Output the (X, Y) coordinate of the center of the cell containing the given text.  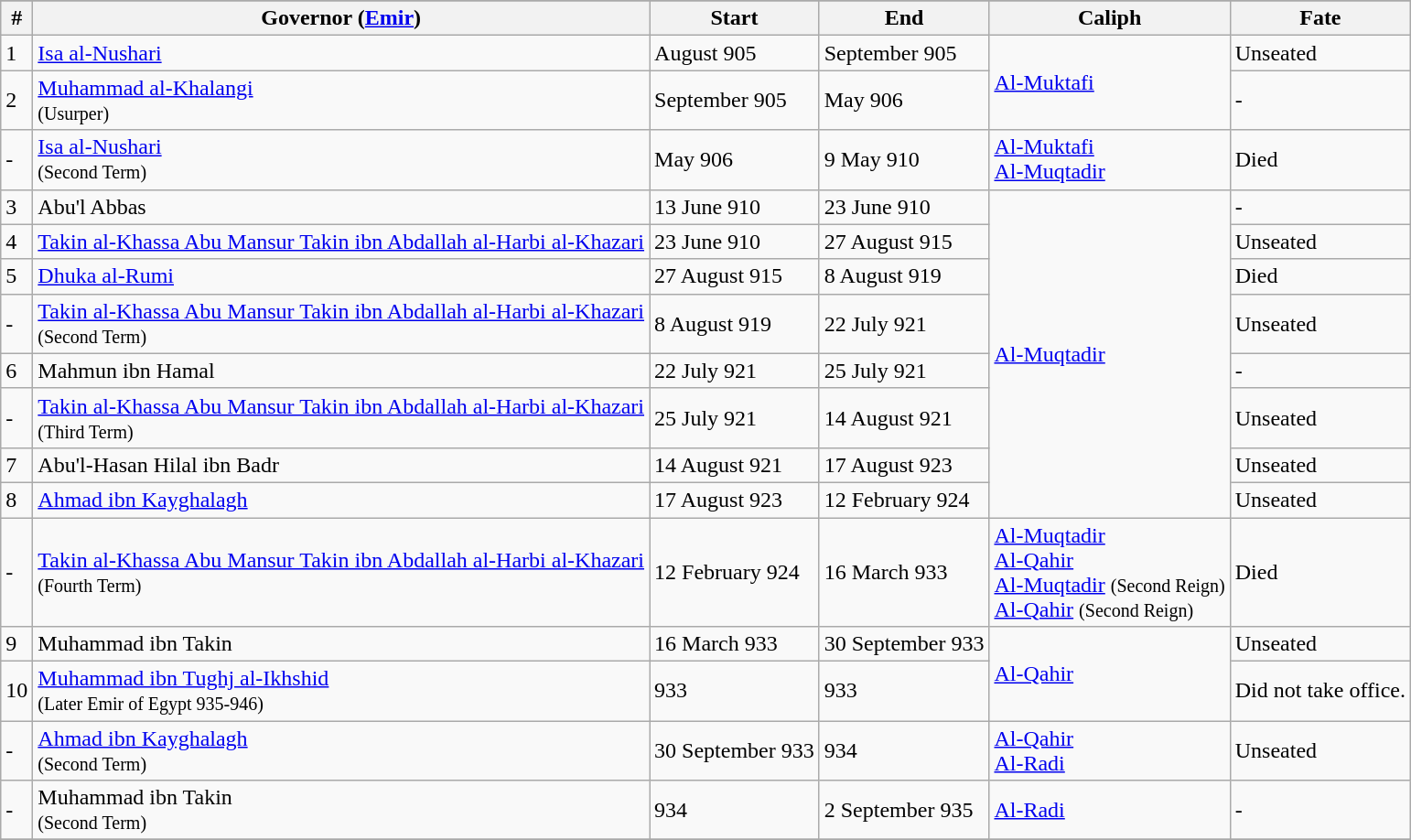
Caliph (1109, 18)
Mahmun ibn Hamal (341, 371)
Al-Muqtadir (1109, 353)
Did not take office. (1319, 692)
Al-QahirAl-Radi (1109, 750)
End (904, 18)
6 (16, 371)
Abu'l Abbas (341, 207)
7 (16, 465)
Ahmad ibn Kayghalagh (341, 500)
Muhammad ibn Takin (341, 644)
Al-Muktafi (1109, 82)
Ahmad ibn Kayghalagh(Second Term) (341, 750)
Dhuka al-Rumi (341, 276)
Muhammad ibn Tughj al-Ikhshid(Later Emir of Egypt 935-946) (341, 692)
8 (16, 500)
13 June 910 (735, 207)
# (16, 18)
4 (16, 242)
Start (735, 18)
August 905 (735, 53)
2 September 935 (904, 811)
10 (16, 692)
Fate (1319, 18)
Muhammad al-Khalangi(Usurper) (341, 101)
Isa al-Nushari (341, 53)
5 (16, 276)
2 (16, 101)
Takin al-Khassa Abu Mansur Takin ibn Abdallah al-Harbi al-Khazari(Second Term) (341, 324)
Takin al-Khassa Abu Mansur Takin ibn Abdallah al-Harbi al-Khazari (341, 242)
9 (16, 644)
3 (16, 207)
Takin al-Khassa Abu Mansur Takin ibn Abdallah al-Harbi al-Khazari(Fourth Term) (341, 573)
Isa al-Nushari(Second Term) (341, 159)
Al-Radi (1109, 811)
Al-MuktafiAl-Muqtadir (1109, 159)
Abu'l-Hasan Hilal ibn Badr (341, 465)
Muhammad ibn Takin(Second Term) (341, 811)
1 (16, 53)
Al-Qahir (1109, 673)
Governor (Emir) (341, 18)
Takin al-Khassa Abu Mansur Takin ibn Abdallah al-Harbi al-Khazari(Third Term) (341, 417)
Al-MuqtadirAl-QahirAl-Muqtadir (Second Reign)Al-Qahir (Second Reign) (1109, 573)
9 May 910 (904, 159)
